Return (x, y) of the center of cell containing provided text 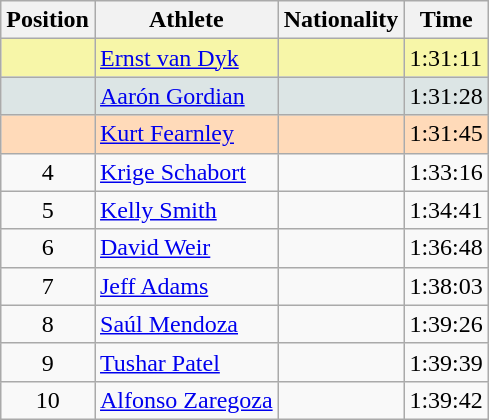
9 (48, 362)
1:39:26 (446, 324)
1:31:45 (446, 134)
1:33:16 (446, 172)
Athlete (186, 20)
Nationality (341, 20)
Saúl Mendoza (186, 324)
Time (446, 20)
8 (48, 324)
1:31:28 (446, 96)
Alfonso Zaregoza (186, 400)
4 (48, 172)
1:38:03 (446, 286)
Ernst van Dyk (186, 58)
1:34:41 (446, 210)
5 (48, 210)
Krige Schabort (186, 172)
1:31:11 (446, 58)
1:39:39 (446, 362)
Tushar Patel (186, 362)
David Weir (186, 248)
Aarón Gordian (186, 96)
Jeff Adams (186, 286)
10 (48, 400)
Kurt Fearnley (186, 134)
Kelly Smith (186, 210)
1:36:48 (446, 248)
Position (48, 20)
7 (48, 286)
6 (48, 248)
1:39:42 (446, 400)
